Find where the given text appears and provide that cell's center as [x, y] coordinate. 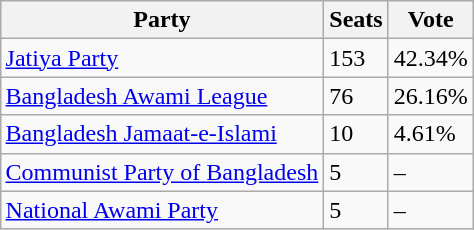
Seats [356, 20]
4.61% [430, 134]
153 [356, 58]
Vote [430, 20]
Jatiya Party [162, 58]
76 [356, 96]
Communist Party of Bangladesh [162, 172]
10 [356, 134]
26.16% [430, 96]
42.34% [430, 58]
Bangladesh Awami League [162, 96]
National Awami Party [162, 210]
Bangladesh Jamaat-e-Islami [162, 134]
Party [162, 20]
